Locate the cell with the specified text and output its (x, y) center coordinate. 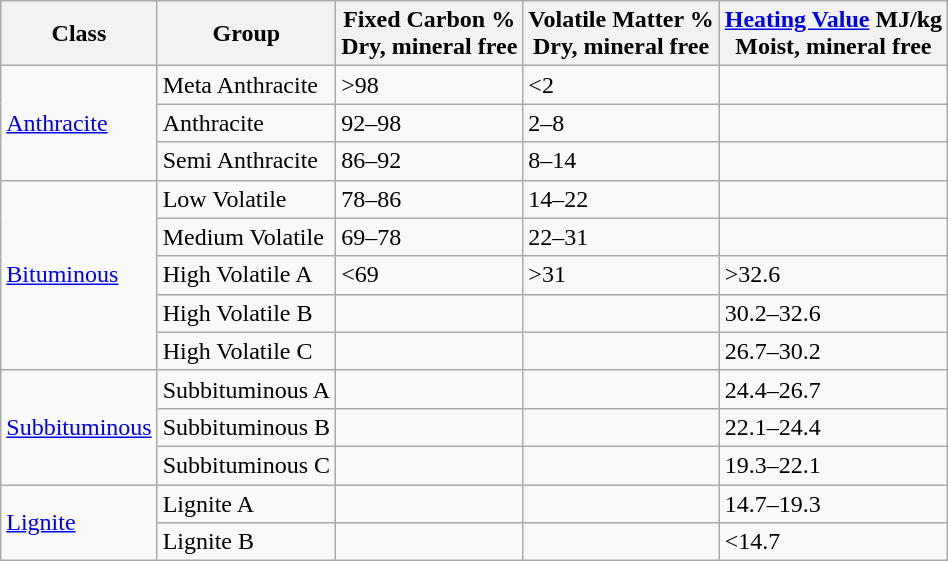
Group (246, 34)
69–78 (430, 237)
Heating Value MJ/kg Moist, mineral free (833, 34)
86–92 (430, 161)
14–22 (621, 199)
2–8 (621, 123)
Semi Anthracite (246, 161)
Volatile Matter % Dry, mineral free (621, 34)
<2 (621, 85)
Lignite A (246, 503)
19.3–22.1 (833, 465)
8–14 (621, 161)
Class (79, 34)
Medium Volatile (246, 237)
High Volatile A (246, 275)
14.7–19.3 (833, 503)
26.7–30.2 (833, 351)
24.4–26.7 (833, 389)
<69 (430, 275)
Subbituminous B (246, 427)
<14.7 (833, 542)
>32.6 (833, 275)
Lignite (79, 522)
30.2–32.6 (833, 313)
Fixed Carbon % Dry, mineral free (430, 34)
High Volatile B (246, 313)
Subbituminous (79, 427)
Meta Anthracite (246, 85)
High Volatile C (246, 351)
92–98 (430, 123)
>98 (430, 85)
Lignite B (246, 542)
78–86 (430, 199)
>31 (621, 275)
22.1–24.4 (833, 427)
Subbituminous A (246, 389)
Bituminous (79, 275)
Subbituminous C (246, 465)
Low Volatile (246, 199)
22–31 (621, 237)
